Output the [X, Y] coordinate of the center of the cell containing the given text.  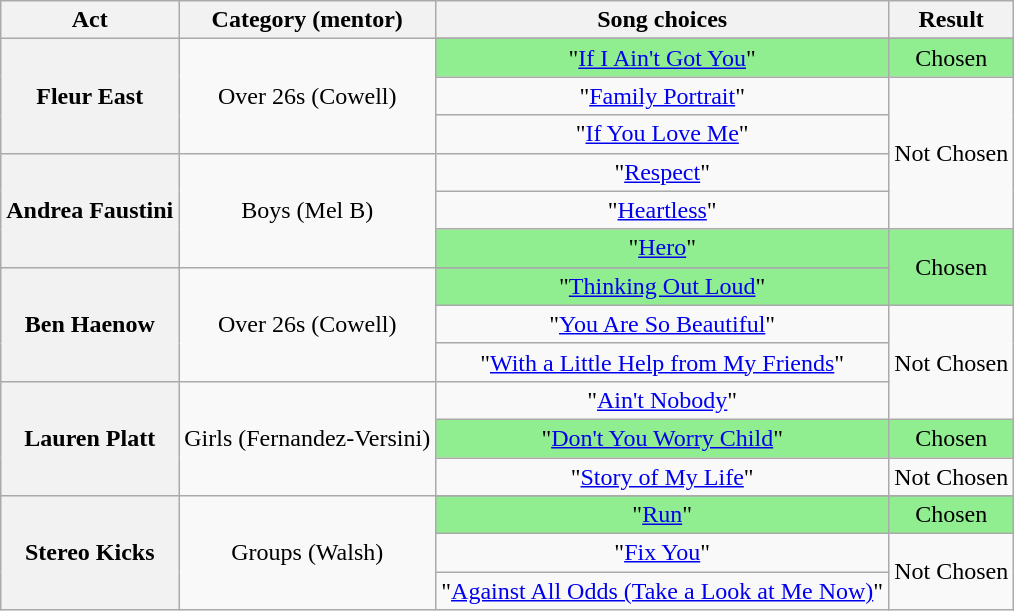
"If You Love Me" [662, 134]
Fleur East [90, 96]
"Hero" [662, 248]
"If I Ain't Got You" [662, 58]
"Fix You" [662, 553]
Stereo Kicks [90, 553]
"Respect" [662, 172]
"Against All Odds (Take a Look at Me Now)" [662, 591]
"Story of My Life" [662, 477]
"With a Little Help from My Friends" [662, 362]
Andrea Faustini [90, 210]
Ben Haenow [90, 324]
"Heartless" [662, 210]
"Run" [662, 515]
Girls (Fernandez-Versini) [308, 438]
Act [90, 20]
"Don't You Worry Child" [662, 438]
Boys (Mel B) [308, 210]
"Ain't Nobody" [662, 400]
"Family Portrait" [662, 96]
Result [952, 20]
Category (mentor) [308, 20]
"You Are So Beautiful" [662, 324]
Song choices [662, 20]
Groups (Walsh) [308, 553]
Lauren Platt [90, 438]
"Thinking Out Loud" [662, 286]
